Return the [X, Y] coordinate for the center point of the cell that contains the specified text.  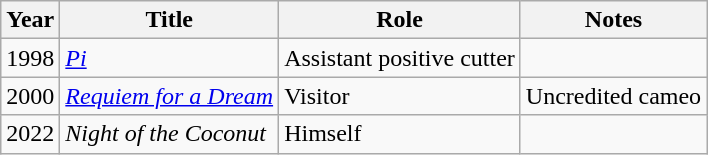
2000 [30, 96]
Pi [170, 58]
Role [400, 20]
2022 [30, 134]
Requiem for a Dream [170, 96]
Assistant positive cutter [400, 58]
Uncredited cameo [613, 96]
Title [170, 20]
Night of the Coconut [170, 134]
Notes [613, 20]
Year [30, 20]
1998 [30, 58]
Himself [400, 134]
Visitor [400, 96]
